Search for the cell housing the specified text and yield its [x, y] center coordinate. 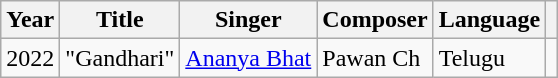
Language [489, 20]
Composer [375, 20]
Title [120, 20]
Telugu [489, 58]
Singer [248, 20]
Year [30, 20]
Ananya Bhat [248, 58]
2022 [30, 58]
"Gandhari" [120, 58]
Pawan Ch [375, 58]
